Scan for the cell matching the given text and deliver its [x, y] coordinate at center. 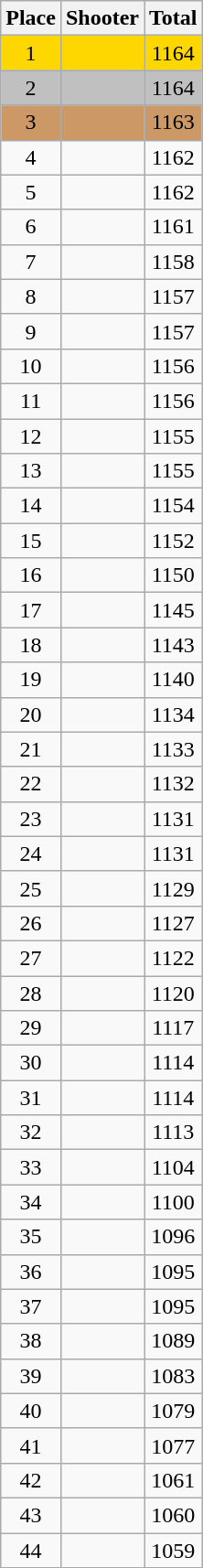
1140 [174, 680]
2 [31, 88]
18 [31, 645]
27 [31, 958]
1120 [174, 993]
43 [31, 1515]
40 [31, 1411]
1122 [174, 958]
1145 [174, 610]
16 [31, 575]
31 [31, 1098]
38 [31, 1341]
24 [31, 854]
3 [31, 123]
13 [31, 471]
1163 [174, 123]
9 [31, 331]
1079 [174, 1411]
41 [31, 1445]
11 [31, 401]
1061 [174, 1480]
1096 [174, 1237]
1132 [174, 784]
1077 [174, 1445]
37 [31, 1306]
28 [31, 993]
35 [31, 1237]
36 [31, 1272]
8 [31, 296]
39 [31, 1376]
1133 [174, 749]
30 [31, 1063]
19 [31, 680]
22 [31, 784]
1 [31, 53]
29 [31, 1028]
4 [31, 157]
21 [31, 749]
1100 [174, 1202]
17 [31, 610]
10 [31, 366]
25 [31, 888]
1083 [174, 1376]
1113 [174, 1133]
23 [31, 819]
14 [31, 506]
32 [31, 1133]
6 [31, 227]
15 [31, 541]
12 [31, 436]
Shooter [102, 18]
1158 [174, 262]
5 [31, 192]
1060 [174, 1515]
1154 [174, 506]
1143 [174, 645]
1150 [174, 575]
1129 [174, 888]
33 [31, 1167]
1161 [174, 227]
1089 [174, 1341]
1059 [174, 1551]
44 [31, 1551]
20 [31, 714]
1104 [174, 1167]
Total [174, 18]
1127 [174, 923]
26 [31, 923]
1152 [174, 541]
7 [31, 262]
1134 [174, 714]
34 [31, 1202]
42 [31, 1480]
1117 [174, 1028]
Place [31, 18]
